Pinpoint the cell where the given text exists, returning its (X, Y) midpoint coordinate. 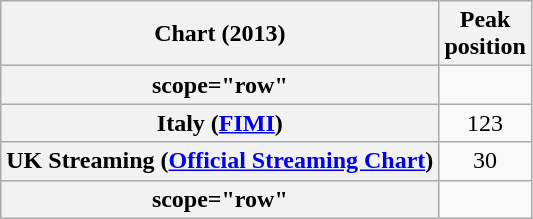
Italy (FIMI) (220, 123)
30 (485, 161)
Chart (2013) (220, 34)
UK Streaming (Official Streaming Chart) (220, 161)
123 (485, 123)
Peakposition (485, 34)
